Determine the [X, Y] coordinate at the center of the cell enclosing the given text.  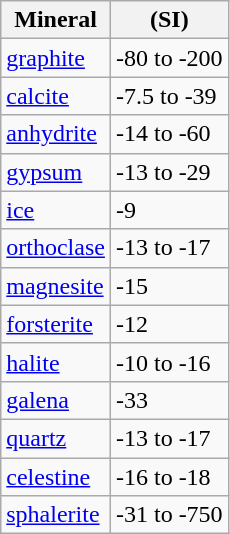
orthoclase [56, 248]
-15 [169, 286]
-80 to -200 [169, 58]
-9 [169, 210]
calcite [56, 96]
ice [56, 210]
-14 to -60 [169, 134]
-33 [169, 400]
-13 to -29 [169, 172]
galena [56, 400]
gypsum [56, 172]
magnesite [56, 286]
Mineral [56, 20]
(SI) [169, 20]
-7.5 to -39 [169, 96]
celestine [56, 477]
-10 to -16 [169, 362]
halite [56, 362]
graphite [56, 58]
quartz [56, 438]
anhydrite [56, 134]
-16 to -18 [169, 477]
sphalerite [56, 515]
forsterite [56, 324]
-31 to -750 [169, 515]
-12 [169, 324]
